Find where the given text appears and provide that cell's center as [X, Y] coordinate. 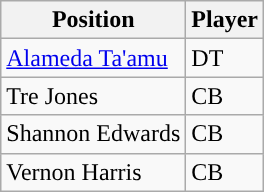
Player [225, 20]
DT [225, 58]
Alameda Ta'amu [94, 58]
Position [94, 20]
Vernon Harris [94, 172]
Shannon Edwards [94, 134]
Tre Jones [94, 96]
